From the cell containing the given text, extract its center point as (x, y) coordinate. 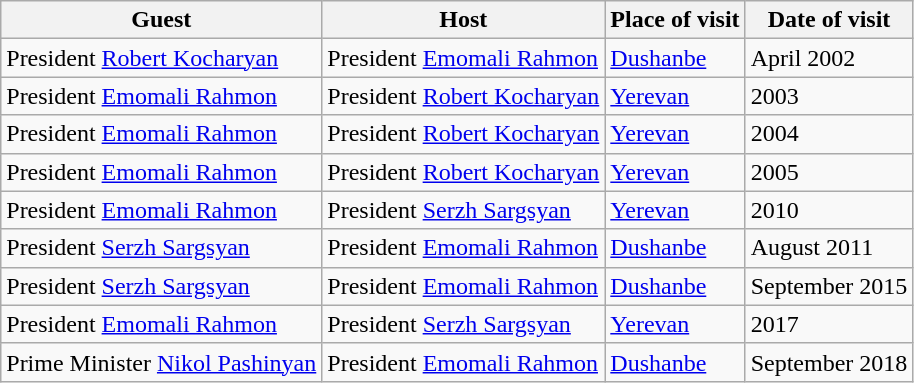
Guest (162, 20)
Place of visit (675, 20)
Host (464, 20)
August 2011 (829, 248)
2017 (829, 324)
2005 (829, 172)
2010 (829, 210)
April 2002 (829, 58)
Prime Minister Nikol Pashinyan (162, 362)
Date of visit (829, 20)
September 2018 (829, 362)
September 2015 (829, 286)
2004 (829, 134)
2003 (829, 96)
